Return the [X, Y] coordinate for the center point of the cell that contains the specified text.  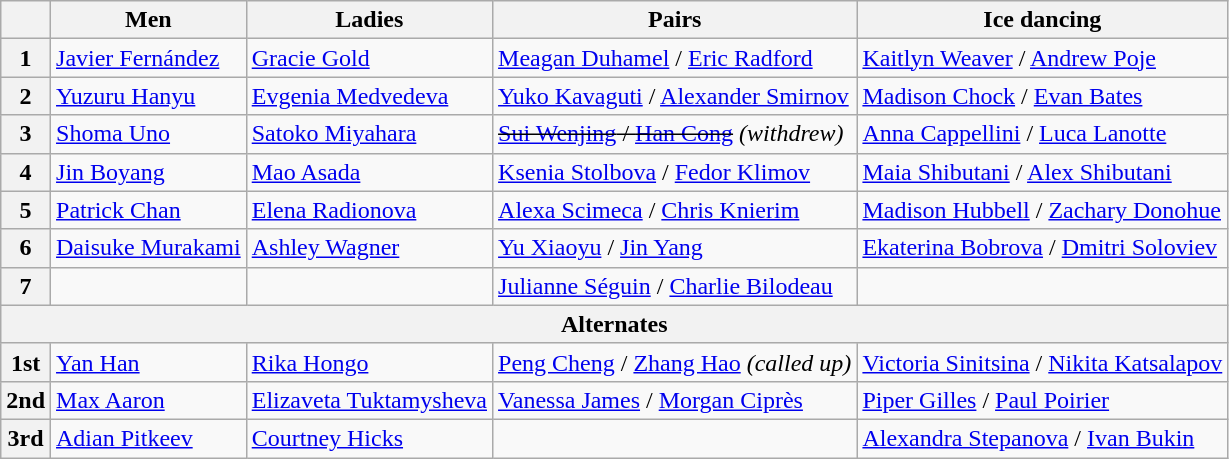
Gracie Gold [369, 58]
Anna Cappellini / Luca Lanotte [1042, 134]
Men [149, 20]
Sui Wenjing / Han Cong (withdrew) [675, 134]
Elizaveta Tuktamysheva [369, 400]
Julianne Séguin / Charlie Bilodeau [675, 286]
Vanessa James / Morgan Ciprès [675, 400]
Evgenia Medvedeva [369, 96]
Pairs [675, 20]
Meagan Duhamel / Eric Radford [675, 58]
7 [26, 286]
Ekaterina Bobrova / Dmitri Soloviev [1042, 248]
Alexandra Stepanova / Ivan Bukin [1042, 438]
Ksenia Stolbova / Fedor Klimov [675, 172]
Alternates [614, 324]
Ashley Wagner [369, 248]
6 [26, 248]
Patrick Chan [149, 210]
Mao Asada [369, 172]
Courtney Hicks [369, 438]
Max Aaron [149, 400]
Alexa Scimeca / Chris Knierim [675, 210]
Ice dancing [1042, 20]
5 [26, 210]
Jin Boyang [149, 172]
Javier Fernández [149, 58]
1st [26, 362]
Piper Gilles / Paul Poirier [1042, 400]
Ladies [369, 20]
Maia Shibutani / Alex Shibutani [1042, 172]
Yuzuru Hanyu [149, 96]
Kaitlyn Weaver / Andrew Poje [1042, 58]
Peng Cheng / Zhang Hao (called up) [675, 362]
Madison Chock / Evan Bates [1042, 96]
Satoko Miyahara [369, 134]
Rika Hongo [369, 362]
Shoma Uno [149, 134]
Daisuke Murakami [149, 248]
3rd [26, 438]
Victoria Sinitsina / Nikita Katsalapov [1042, 362]
1 [26, 58]
2nd [26, 400]
Adian Pitkeev [149, 438]
3 [26, 134]
Madison Hubbell / Zachary Donohue [1042, 210]
Yu Xiaoyu / Jin Yang [675, 248]
2 [26, 96]
Yuko Kavaguti / Alexander Smirnov [675, 96]
Elena Radionova [369, 210]
4 [26, 172]
Yan Han [149, 362]
